Determine the (X, Y) coordinate at the center of the cell enclosing the given text.  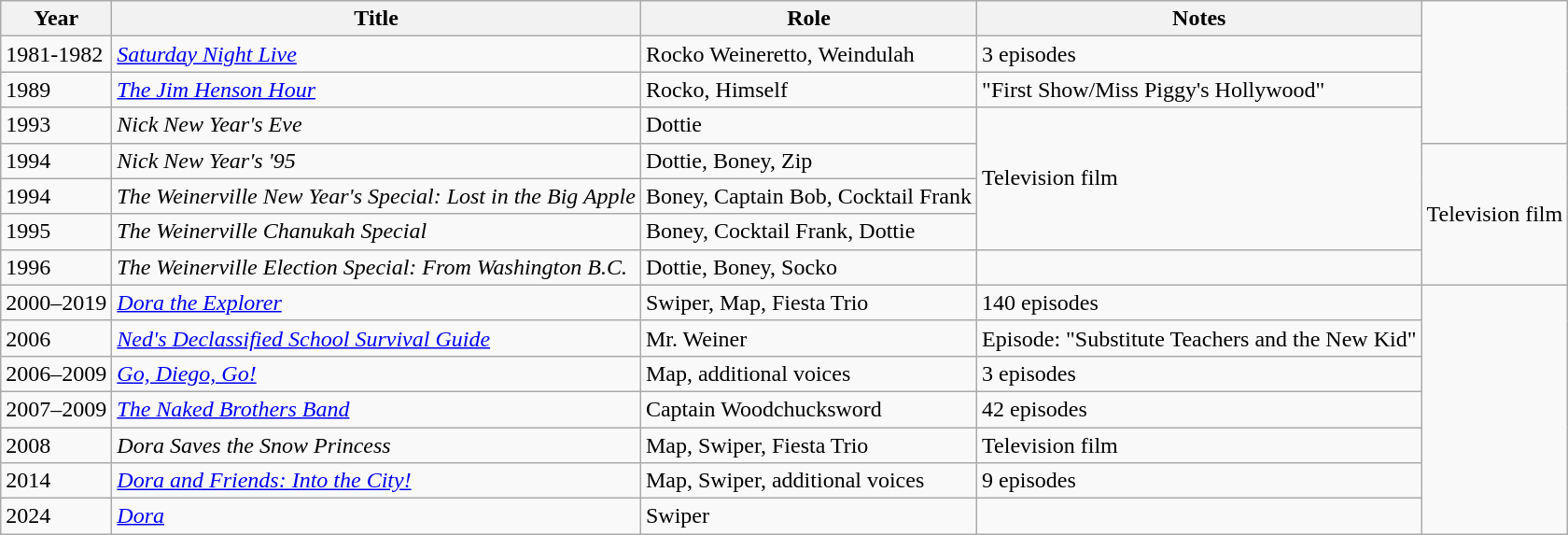
2014 (56, 481)
2024 (56, 516)
Map, Swiper, additional voices (808, 481)
Role (808, 19)
2008 (56, 445)
2000–2019 (56, 303)
9 episodes (1199, 481)
Map, additional voices (808, 373)
1989 (56, 90)
Swiper (808, 516)
Dottie (808, 125)
Ned's Declassified School Survival Guide (377, 338)
Boney, Captain Bob, Cocktail Frank (808, 196)
1995 (56, 232)
Notes (1199, 19)
Nick New Year's Eve (377, 125)
"First Show/Miss Piggy's Hollywood" (1199, 90)
The Naked Brothers Band (377, 409)
Saturday Night Live (377, 54)
Swiper, Map, Fiesta Trio (808, 303)
Title (377, 19)
42 episodes (1199, 409)
The Weinerville Election Special: From Washington B.C. (377, 267)
The Weinerville New Year's Special: Lost in the Big Apple (377, 196)
1981-1982 (56, 54)
Dora Saves the Snow Princess (377, 445)
The Weinerville Chanukah Special (377, 232)
Episode: "Substitute Teachers and the New Kid" (1199, 338)
Rocko, Himself (808, 90)
Rocko Weineretto, Weindulah (808, 54)
Go, Diego, Go! (377, 373)
Dora (377, 516)
Captain Woodchucksword (808, 409)
2007–2009 (56, 409)
Dottie, Boney, Zip (808, 161)
Nick New Year's '95 (377, 161)
The Jim Henson Hour (377, 90)
Boney, Cocktail Frank, Dottie (808, 232)
Map, Swiper, Fiesta Trio (808, 445)
Mr. Weiner (808, 338)
140 episodes (1199, 303)
Year (56, 19)
1993 (56, 125)
Dottie, Boney, Socko (808, 267)
2006–2009 (56, 373)
Dora the Explorer (377, 303)
2006 (56, 338)
Dora and Friends: Into the City! (377, 481)
1996 (56, 267)
